From the cell containing the given text, extract its center point as (x, y) coordinate. 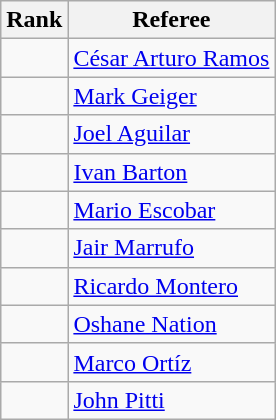
Joel Aguilar (172, 134)
Referee (172, 20)
Oshane Nation (172, 324)
Rank (34, 20)
Marco Ortíz (172, 362)
Mario Escobar (172, 210)
John Pitti (172, 400)
Ivan Barton (172, 172)
Ricardo Montero (172, 286)
César Arturo Ramos (172, 58)
Mark Geiger (172, 96)
Jair Marrufo (172, 248)
